Return [X, Y] of the center of cell containing provided text 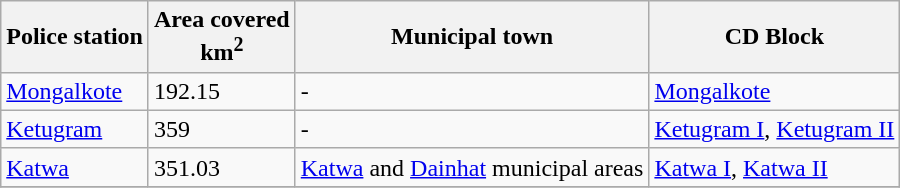
Katwa I, Katwa II [774, 167]
CD Block [774, 37]
Police station [75, 37]
Ketugram [75, 129]
192.15 [222, 91]
351.03 [222, 167]
Municipal town [472, 37]
359 [222, 129]
Katwa and Dainhat municipal areas [472, 167]
Ketugram I, Ketugram II [774, 129]
Area coveredkm2 [222, 37]
Katwa [75, 167]
